Locate the cell with the specified text and output its [X, Y] center coordinate. 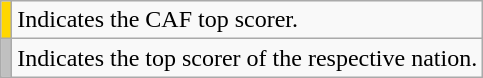
Indicates the top scorer of the respective nation. [248, 58]
Indicates the CAF top scorer. [248, 20]
